Capture the cell that displays the provided text and extract its (x, y) central coordinate. 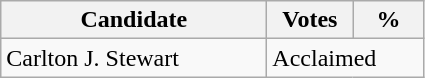
Acclaimed (346, 58)
Votes (310, 20)
Candidate (134, 20)
% (388, 20)
Carlton J. Stewart (134, 58)
